Detect which cell encompasses the target text, then output its [X, Y] center coordinate. 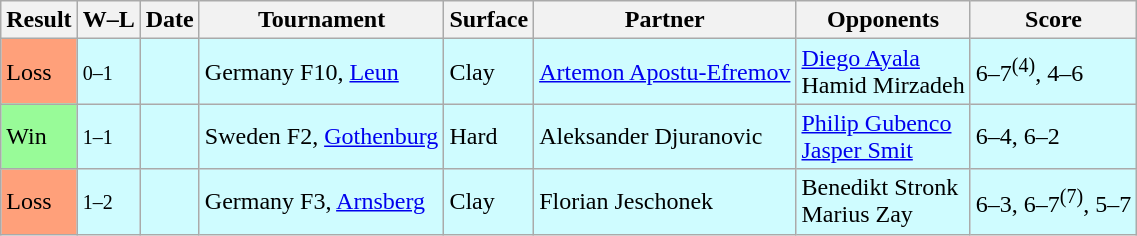
Diego Ayala Hamid Mirzadeh [883, 72]
Score [1053, 20]
1–1 [108, 136]
Florian Jeschonek [665, 202]
Germany F3, Arnsberg [322, 202]
Partner [665, 20]
Win [39, 136]
Germany F10, Leun [322, 72]
Date [170, 20]
Result [39, 20]
Artemon Apostu-Efremov [665, 72]
Surface [489, 20]
1–2 [108, 202]
Sweden F2, Gothenburg [322, 136]
Aleksander Djuranovic [665, 136]
Benedikt Stronk Marius Zay [883, 202]
6–3, 6–7(7), 5–7 [1053, 202]
Tournament [322, 20]
Hard [489, 136]
W–L [108, 20]
Philip Gubenco Jasper Smit [883, 136]
0–1 [108, 72]
6–4, 6–2 [1053, 136]
Opponents [883, 20]
6–7(4), 4–6 [1053, 72]
